From the cell containing the given text, extract its center point as (x, y) coordinate. 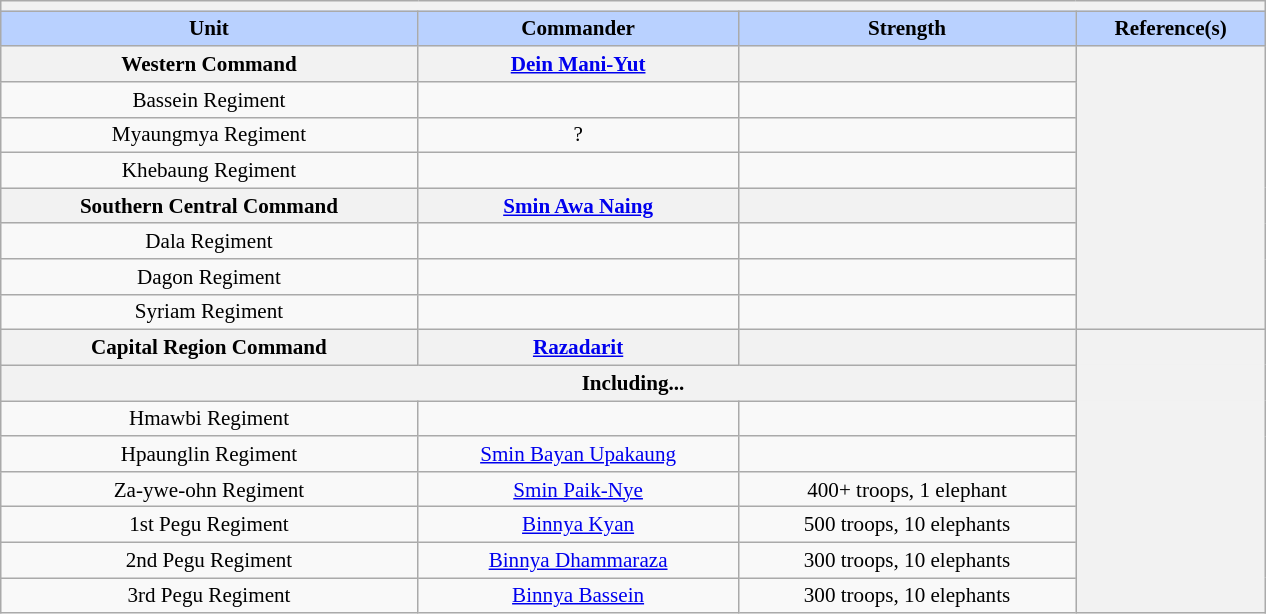
Bassein Regiment (209, 100)
500 troops, 10 elephants (906, 524)
Dala Regiment (209, 240)
Binnya Kyan (578, 524)
Smin Paik-Nye (578, 488)
Hpaunglin Regiment (209, 454)
Razadarit (578, 348)
Western Command (209, 64)
1st Pegu Regiment (209, 524)
400+ troops, 1 elephant (906, 488)
Hmawbi Regiment (209, 418)
Strength (906, 28)
Za-ywe-ohn Regiment (209, 488)
Dein Mani-Yut (578, 64)
Southern Central Command (209, 206)
Khebaung Regiment (209, 170)
Including... (633, 382)
Unit (209, 28)
Smin Bayan Upakaung (578, 454)
3rd Pegu Regiment (209, 596)
? (578, 134)
Commander (578, 28)
Capital Region Command (209, 348)
Binnya Dhammaraza (578, 560)
Dagon Regiment (209, 276)
2nd Pegu Regiment (209, 560)
Syriam Regiment (209, 312)
Binnya Bassein (578, 596)
Smin Awa Naing (578, 206)
Reference(s) (1171, 28)
Myaungmya Regiment (209, 134)
